Detect which cell encompasses the target text, then output its (X, Y) center coordinate. 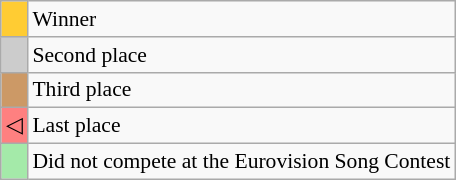
Last place (241, 126)
Third place (241, 90)
Winner (241, 19)
◁ (14, 126)
Second place (241, 55)
Did not compete at the Eurovision Song Contest (241, 162)
